Scan for the cell matching the given text and deliver its (x, y) coordinate at center. 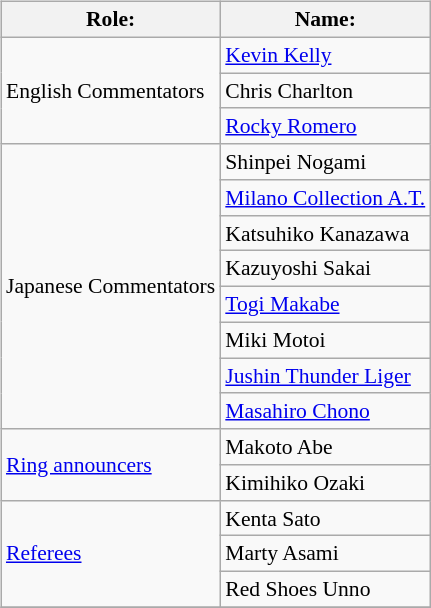
Togi Makabe (325, 305)
Miki Motoi (325, 340)
Kenta Sato (325, 518)
Milano Collection A.T. (325, 198)
Masahiro Chono (325, 411)
Shinpei Nogami (325, 162)
Chris Charlton (325, 91)
Rocky Romero (325, 126)
English Commentators (110, 90)
Ring announcers (110, 464)
Name: (325, 20)
Katsuhiko Kanazawa (325, 233)
Jushin Thunder Liger (325, 376)
Kimihiko Ozaki (325, 483)
Role: (110, 20)
Marty Asami (325, 554)
Kevin Kelly (325, 55)
Kazuyoshi Sakai (325, 269)
Referees (110, 554)
Red Shoes Unno (325, 590)
Japanese Commentators (110, 286)
Makoto Abe (325, 447)
